Identify which cell holds the provided text, then report its [x, y] central coordinate. 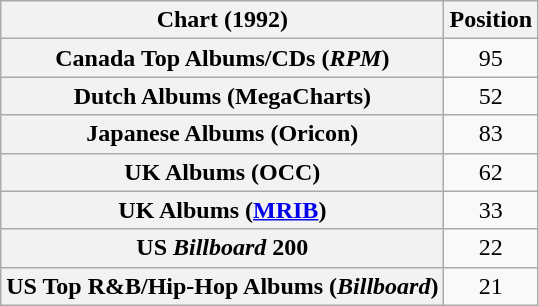
22 [491, 248]
83 [491, 134]
Japanese Albums (Oricon) [222, 134]
US Billboard 200 [222, 248]
52 [491, 96]
62 [491, 172]
UK Albums (MRIB) [222, 210]
US Top R&B/Hip-Hop Albums (Billboard) [222, 286]
Dutch Albums (MegaCharts) [222, 96]
UK Albums (OCC) [222, 172]
Canada Top Albums/CDs (RPM) [222, 58]
Chart (1992) [222, 20]
95 [491, 58]
21 [491, 286]
Position [491, 20]
33 [491, 210]
